Scan for the cell matching the given text and deliver its (X, Y) coordinate at center. 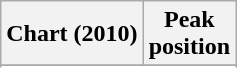
Chart (2010) (72, 34)
Peakposition (189, 34)
